Pinpoint the cell where the given text exists, returning its (X, Y) midpoint coordinate. 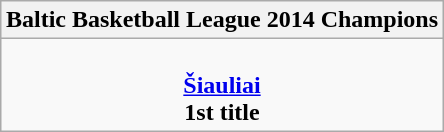
Baltic Basketball League 2014 Champions (222, 20)
Šiauliai 1st title (222, 85)
